Find where the given text appears and provide that cell's center as [X, Y] coordinate. 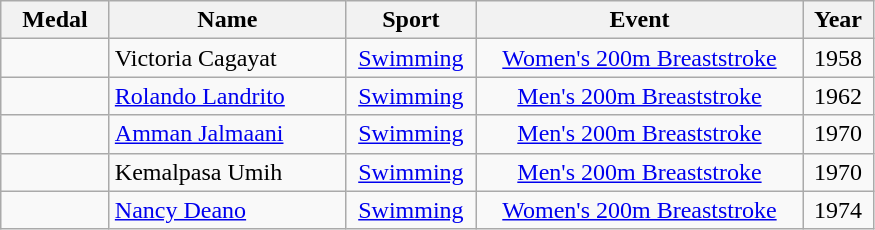
1974 [838, 210]
1962 [838, 96]
Medal [56, 20]
Amman Jalmaani [227, 134]
Year [838, 20]
Name [227, 20]
Sport [410, 20]
1958 [838, 58]
Kemalpasa Umih [227, 172]
Nancy Deano [227, 210]
Rolando Landrito [227, 96]
Event [639, 20]
Victoria Cagayat [227, 58]
